Determine the [x, y] coordinate at the center of the cell enclosing the given text.  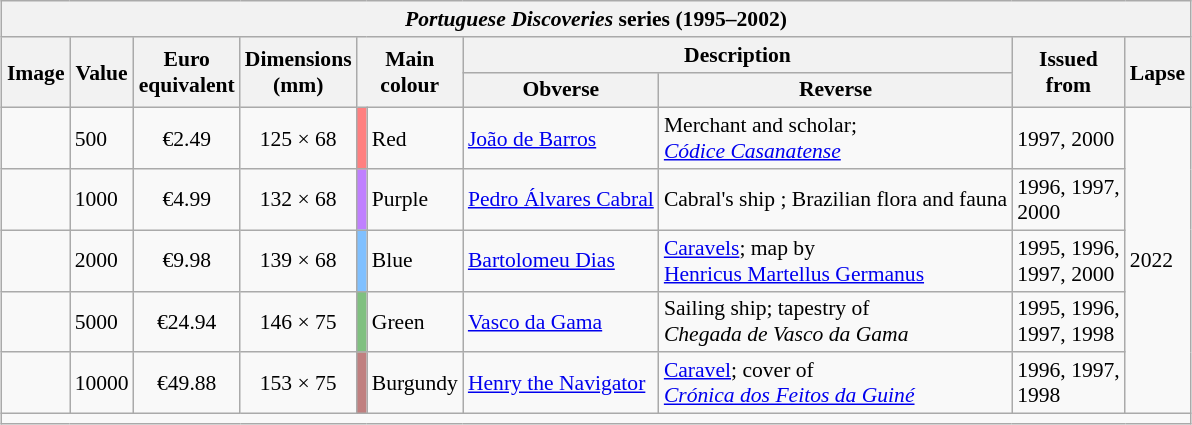
500 [102, 138]
Merchant and scholar;Códice Casanatense [836, 138]
Cabral's ship ; Brazilian flora and fauna [836, 200]
132 × 68 [298, 200]
153 × 75 [298, 382]
João de Barros [561, 138]
Reverse [836, 90]
€49.88 [187, 382]
Maincolour [410, 72]
Pedro Álvares Cabral [561, 200]
Image [36, 72]
Lapse [1158, 72]
Euroequivalent [187, 72]
139 × 68 [298, 260]
Red [415, 138]
Caravel; cover ofCrónica dos Feitos da Guiné [836, 382]
Henry the Navigator [561, 382]
5000 [102, 322]
€4.99 [187, 200]
Caravels; map byHenricus Martellus Germanus [836, 260]
Green [415, 322]
Issuedfrom [1068, 72]
2000 [102, 260]
146 × 75 [298, 322]
1000 [102, 200]
Dimensions(mm) [298, 72]
Burgundy [415, 382]
Obverse [561, 90]
Value [102, 72]
€24.94 [187, 322]
2022 [1158, 261]
€2.49 [187, 138]
125 × 68 [298, 138]
10000 [102, 382]
€9.98 [187, 260]
1995, 1996,1997, 2000 [1068, 260]
Description [738, 54]
Blue [415, 260]
Purple [415, 200]
1997, 2000 [1068, 138]
1996, 1997,2000 [1068, 200]
1995, 1996,1997, 1998 [1068, 322]
Bartolomeu Dias [561, 260]
Sailing ship; tapestry ofChegada de Vasco da Gama [836, 322]
1996, 1997,1998 [1068, 382]
Portuguese Discoveries series (1995–2002) [596, 19]
Vasco da Gama [561, 322]
